Detect which cell encompasses the target text, then output its (x, y) center coordinate. 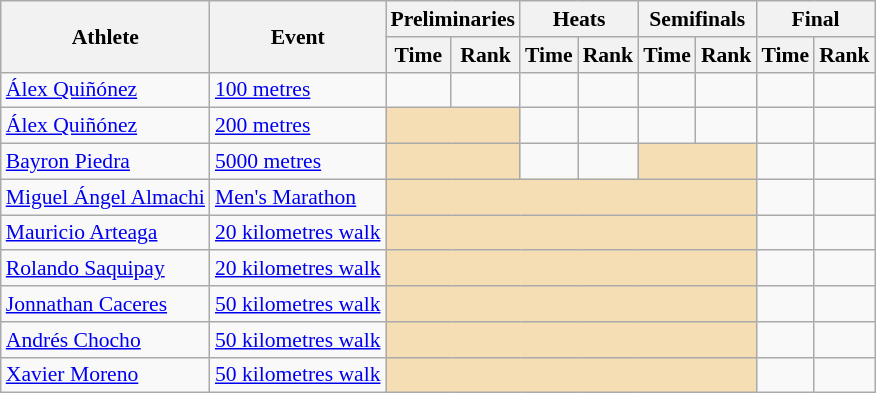
5000 metres (298, 162)
Xavier Moreno (106, 375)
Mauricio Arteaga (106, 233)
Heats (579, 19)
Preliminaries (453, 19)
100 metres (298, 90)
Jonnathan Caceres (106, 304)
Bayron Piedra (106, 162)
Semifinals (697, 19)
Andrés Chocho (106, 340)
Athlete (106, 36)
Final (815, 19)
Men's Marathon (298, 197)
Rolando Saquipay (106, 269)
Miguel Ángel Almachi (106, 197)
200 metres (298, 126)
Event (298, 36)
